Capture the cell that displays the provided text and extract its (X, Y) central coordinate. 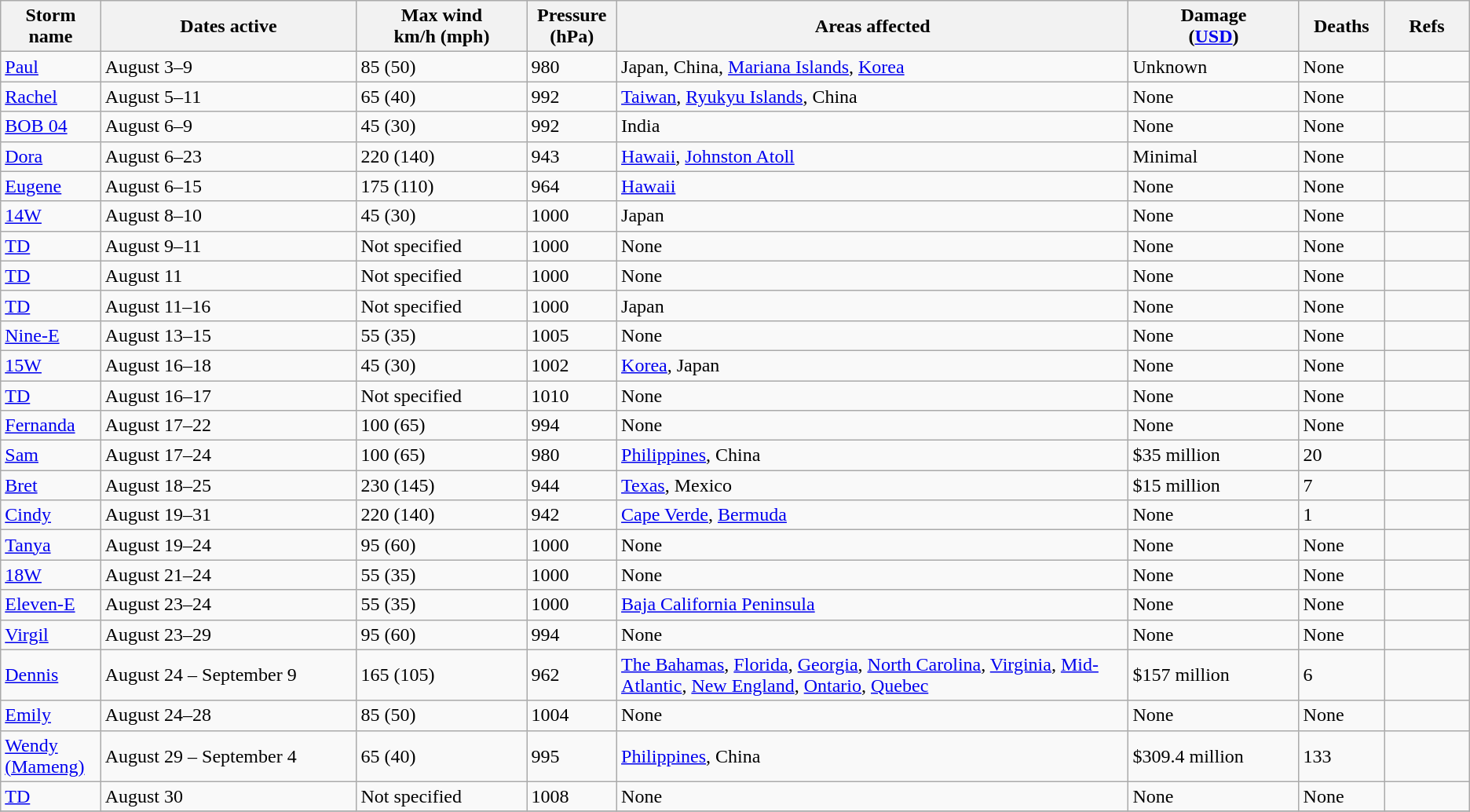
Taiwan, Ryukyu Islands, China (873, 97)
Deaths (1341, 27)
175 (110) (441, 186)
Minimal (1214, 156)
August 21–24 (229, 575)
Bret (50, 485)
Korea, Japan (873, 365)
August 17–24 (229, 455)
Max windkm/h (mph) (441, 27)
India (873, 126)
20 (1341, 455)
Dates active (229, 27)
Paul (50, 67)
Damage(USD) (1214, 27)
The Bahamas, Florida, Georgia, North Carolina, Virginia, Mid-Atlantic, New England, Ontario, Quebec (873, 675)
August 16–18 (229, 365)
August 24 – September 9 (229, 675)
August 30 (229, 796)
1005 (572, 335)
August 23–29 (229, 635)
944 (572, 485)
$15 million (1214, 485)
Baja California Peninsula (873, 605)
August 18–25 (229, 485)
August 8–10 (229, 216)
18W (50, 575)
Dennis (50, 675)
Rachel (50, 97)
1004 (572, 715)
August 5–11 (229, 97)
995 (572, 755)
14W (50, 216)
August 6–15 (229, 186)
August 29 – September 4 (229, 755)
1008 (572, 796)
Virgil (50, 635)
1002 (572, 365)
1010 (572, 395)
15W (50, 365)
Cindy (50, 515)
Hawaii, Johnston Atoll (873, 156)
Eugene (50, 186)
230 (145) (441, 485)
Unknown (1214, 67)
942 (572, 515)
$157 million (1214, 675)
7 (1341, 485)
Dora (50, 156)
Japan, China, Mariana Islands, Korea (873, 67)
Pressure(hPa) (572, 27)
Fernanda (50, 426)
964 (572, 186)
Sam (50, 455)
August 19–31 (229, 515)
August 3–9 (229, 67)
August 23–24 (229, 605)
Areas affected (873, 27)
Eleven-E (50, 605)
Tanya (50, 545)
Wendy (Mameng) (50, 755)
Emily (50, 715)
Texas, Mexico (873, 485)
August 6–9 (229, 126)
August 11–16 (229, 305)
August 17–22 (229, 426)
August 16–17 (229, 395)
August 11 (229, 276)
$309.4 million (1214, 755)
Hawaii (873, 186)
August 19–24 (229, 545)
$35 million (1214, 455)
Refs (1428, 27)
165 (105) (441, 675)
August 9–11 (229, 246)
BOB 04 (50, 126)
6 (1341, 675)
August 24–28 (229, 715)
1 (1341, 515)
133 (1341, 755)
Cape Verde, Bermuda (873, 515)
Nine-E (50, 335)
962 (572, 675)
August 13–15 (229, 335)
943 (572, 156)
Storm name (50, 27)
August 6–23 (229, 156)
